Provide the [X, Y] coordinate of the cell's center where the given text is located.  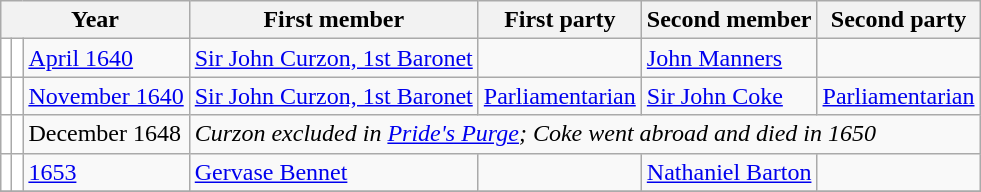
Sir John Coke [729, 96]
John Manners [729, 58]
First party [560, 20]
Second member [729, 20]
Nathaniel Barton [729, 172]
April 1640 [106, 58]
November 1640 [106, 96]
Year [95, 20]
December 1648 [106, 134]
First member [334, 20]
1653 [106, 172]
Gervase Bennet [334, 172]
Second party [898, 20]
Curzon excluded in Pride's Purge; Coke went abroad and died in 1650 [584, 134]
